Identify which cell holds the provided text, then report its (X, Y) central coordinate. 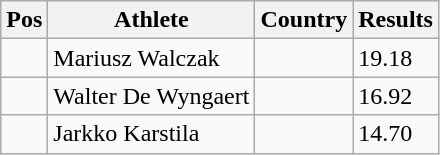
Jarkko Karstila (152, 134)
Mariusz Walczak (152, 58)
19.18 (396, 58)
Walter De Wyngaert (152, 96)
16.92 (396, 96)
14.70 (396, 134)
Country (304, 20)
Athlete (152, 20)
Pos (24, 20)
Results (396, 20)
